Search for the cell housing the specified text and yield its (x, y) center coordinate. 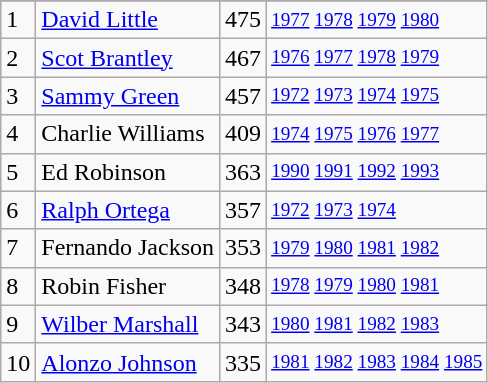
1981 1982 1983 1984 1985 (377, 362)
8 (18, 286)
10 (18, 362)
335 (244, 362)
1977 1978 1979 1980 (377, 20)
409 (244, 134)
1972 1973 1974 (377, 210)
2 (18, 58)
Fernando Jackson (128, 248)
457 (244, 96)
Ed Robinson (128, 172)
4 (18, 134)
Charlie Williams (128, 134)
467 (244, 58)
1980 1981 1982 1983 (377, 324)
6 (18, 210)
1976 1977 1978 1979 (377, 58)
363 (244, 172)
1990 1991 1992 1993 (377, 172)
Sammy Green (128, 96)
Wilber Marshall (128, 324)
Robin Fisher (128, 286)
David Little (128, 20)
Alonzo Johnson (128, 362)
1 (18, 20)
475 (244, 20)
1974 1975 1976 1977 (377, 134)
1978 1979 1980 1981 (377, 286)
343 (244, 324)
3 (18, 96)
1972 1973 1974 1975 (377, 96)
Ralph Ortega (128, 210)
1979 1980 1981 1982 (377, 248)
9 (18, 324)
5 (18, 172)
7 (18, 248)
357 (244, 210)
348 (244, 286)
353 (244, 248)
Scot Brantley (128, 58)
